Return (X, Y) of the center of cell containing provided text 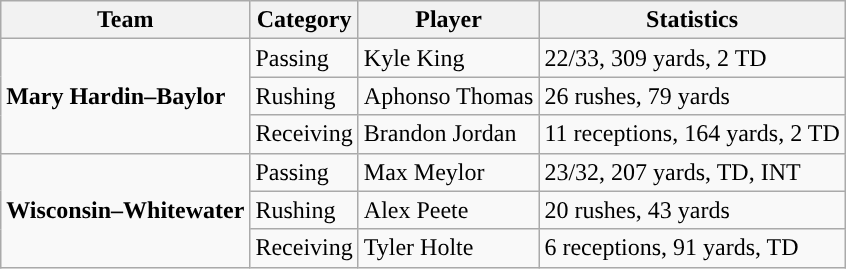
Player (448, 20)
20 rushes, 43 yards (692, 210)
Mary Hardin–Baylor (126, 96)
Wisconsin–Whitewater (126, 210)
Alex Peete (448, 210)
11 receptions, 164 yards, 2 TD (692, 134)
Max Meylor (448, 172)
Team (126, 20)
26 rushes, 79 yards (692, 96)
Aphonso Thomas (448, 96)
Kyle King (448, 58)
Statistics (692, 20)
Category (304, 20)
23/32, 207 yards, TD, INT (692, 172)
6 receptions, 91 yards, TD (692, 248)
22/33, 309 yards, 2 TD (692, 58)
Tyler Holte (448, 248)
Brandon Jordan (448, 134)
